Locate the cell with the specified text and output its (x, y) center coordinate. 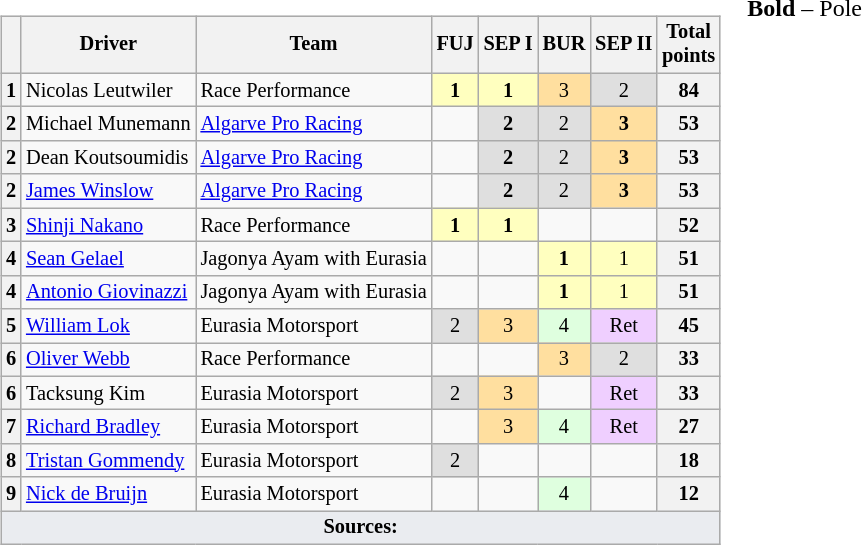
Shinji Nakano (108, 225)
SEP I (508, 45)
Nicolas Leutwiler (108, 90)
7 (11, 427)
FUJ (456, 45)
Driver (108, 45)
84 (688, 90)
12 (688, 494)
Totalpoints (688, 45)
52 (688, 225)
45 (688, 326)
Nick de Bruijn (108, 494)
James Winslow (108, 191)
William Lok (108, 326)
Tristan Gommendy (108, 461)
BUR (564, 45)
Team (314, 45)
Antonio Giovinazzi (108, 292)
Tacksung Kim (108, 393)
27 (688, 427)
Michael Munemann (108, 124)
9 (11, 494)
Dean Koutsoumidis (108, 158)
5 (11, 326)
Sean Gelael (108, 259)
Sources: (360, 528)
SEP II (624, 45)
Oliver Webb (108, 360)
8 (11, 461)
18 (688, 461)
Richard Bradley (108, 427)
